Determine the (x, y) coordinate at the center of the cell enclosing the given text.  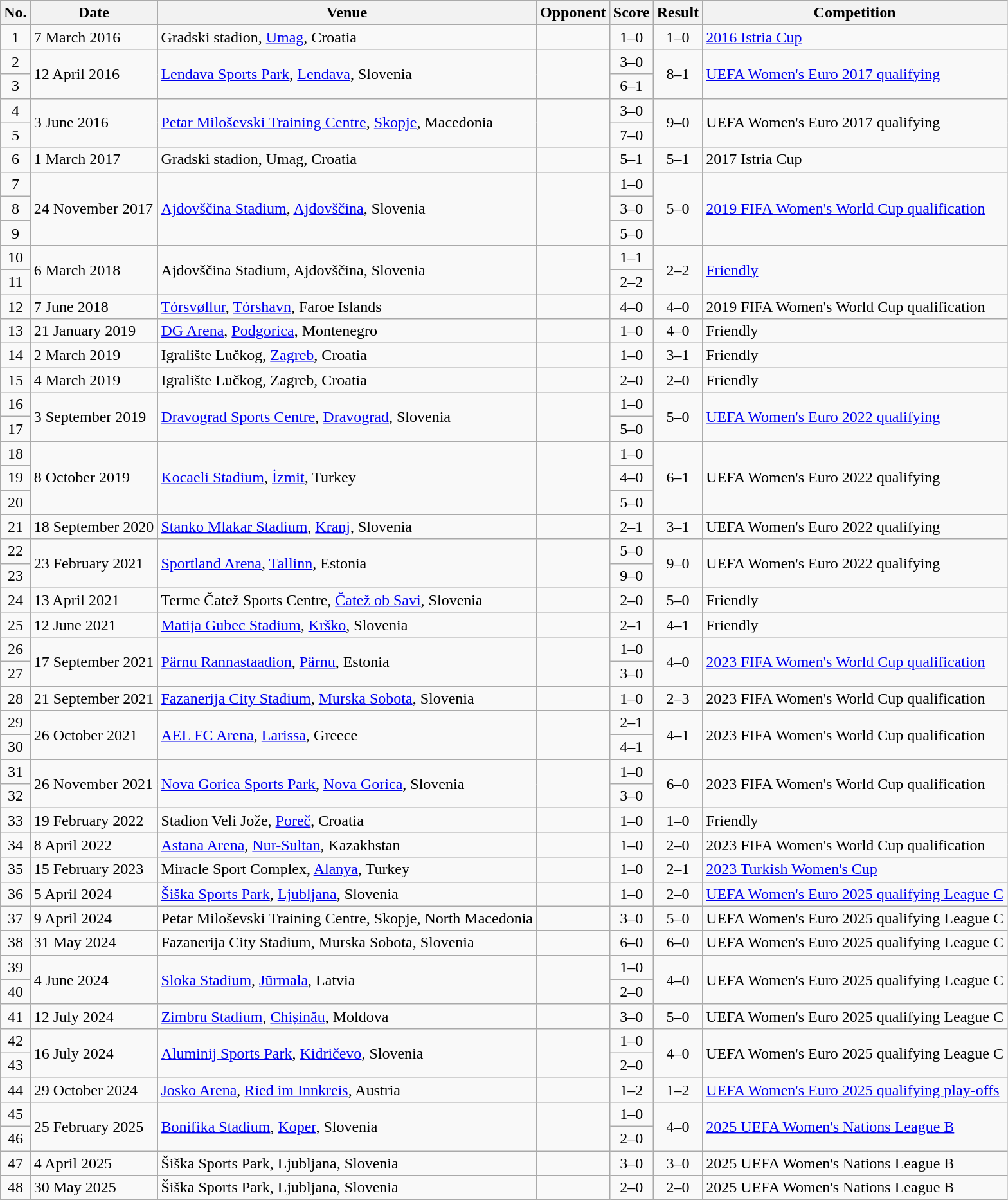
1 March 2017 (94, 159)
17 (15, 429)
31 May 2024 (94, 943)
11 (15, 282)
7 (15, 184)
Date (94, 13)
14 (15, 356)
2023 Turkish Women's Cup (855, 869)
9 (15, 233)
Stadion Veli Jože, Poreč, Croatia (347, 821)
Lendava Sports Park, Lendava, Slovenia (347, 74)
15 February 2023 (94, 869)
37 (15, 918)
4 April 2025 (94, 1163)
Pärnu Rannastaadion, Pärnu, Estonia (347, 661)
16 (15, 405)
19 (15, 478)
18 (15, 453)
4 June 2024 (94, 979)
17 September 2021 (94, 661)
30 May 2025 (94, 1188)
5 (15, 135)
42 (15, 1041)
26 October 2021 (94, 735)
Score (631, 13)
Petar Miloševski Training Centre, Skopje, Macedonia (347, 123)
12 July 2024 (94, 1016)
29 October 2024 (94, 1090)
43 (15, 1065)
Josko Arena, Ried im Innkreis, Austria (347, 1090)
25 (15, 624)
DG Arena, Podgorica, Montenegro (347, 331)
2 (15, 62)
36 (15, 894)
16 July 2024 (94, 1053)
No. (15, 13)
35 (15, 869)
28 (15, 698)
1 (15, 37)
7 June 2018 (94, 307)
7–0 (631, 135)
8 April 2022 (94, 845)
Terme Čatež Sports Centre, Čatež ob Savi, Slovenia (347, 600)
24 November 2017 (94, 208)
26 November 2021 (94, 784)
3 September 2019 (94, 417)
21 January 2019 (94, 331)
18 September 2020 (94, 527)
2017 Istria Cup (855, 159)
45 (15, 1114)
Aluminij Sports Park, Kidričevo, Slovenia (347, 1053)
32 (15, 796)
Stanko Mlakar Stadium, Kranj, Slovenia (347, 527)
2016 Istria Cup (855, 37)
21 September 2021 (94, 698)
21 (15, 527)
39 (15, 967)
30 (15, 747)
UEFA Women's Euro 2025 qualifying play-offs (855, 1090)
47 (15, 1163)
8 October 2019 (94, 478)
9 April 2024 (94, 918)
27 (15, 673)
Bonifika Stadium, Koper, Slovenia (347, 1127)
19 February 2022 (94, 821)
Kocaeli Stadium, İzmit, Turkey (347, 478)
Astana Arena, Nur-Sultan, Kazakhstan (347, 845)
23 February 2021 (94, 563)
Nova Gorica Sports Park, Nova Gorica, Slovenia (347, 784)
44 (15, 1090)
6 March 2018 (94, 269)
8 (15, 208)
Sloka Stadium, Jūrmala, Latvia (347, 979)
Opponent (573, 13)
13 (15, 331)
6 (15, 159)
2 March 2019 (94, 356)
4 March 2019 (94, 380)
24 (15, 600)
31 (15, 772)
Zimbru Stadium, Chișinău, Moldova (347, 1016)
12 June 2021 (94, 624)
5 April 2024 (94, 894)
20 (15, 502)
Matija Gubec Stadium, Krško, Slovenia (347, 624)
1–1 (631, 257)
22 (15, 551)
34 (15, 845)
Competition (855, 13)
15 (15, 380)
Miracle Sport Complex, Alanya, Turkey (347, 869)
Tórsvøllur, Tórshavn, Faroe Islands (347, 307)
8–1 (678, 74)
23 (15, 576)
33 (15, 821)
Venue (347, 13)
25 February 2025 (94, 1127)
2–3 (678, 698)
12 (15, 307)
AEL FC Arena, Larissa, Greece (347, 735)
3 June 2016 (94, 123)
29 (15, 723)
13 April 2021 (94, 600)
41 (15, 1016)
10 (15, 257)
46 (15, 1139)
Result (678, 13)
4 (15, 111)
12 April 2016 (94, 74)
40 (15, 992)
38 (15, 943)
48 (15, 1188)
Dravograd Sports Centre, Dravograd, Slovenia (347, 417)
Petar Miloševski Training Centre, Skopje, North Macedonia (347, 918)
7 March 2016 (94, 37)
26 (15, 649)
3 (15, 86)
Sportland Arena, Tallinn, Estonia (347, 563)
